Determine the (x, y) coordinate at the center of the cell enclosing the given text.  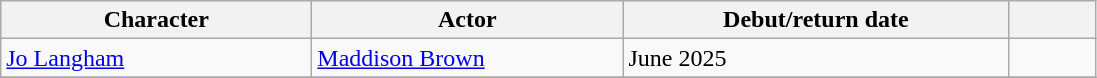
Character (156, 20)
June 2025 (816, 58)
Debut/return date (816, 20)
Jo Langham (156, 58)
Actor (468, 20)
Maddison Brown (468, 58)
